Scan for the cell matching the given text and deliver its (X, Y) coordinate at center. 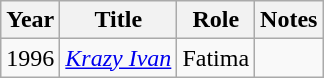
Role (216, 20)
Fatima (216, 58)
1996 (30, 58)
Title (118, 20)
Krazy Ivan (118, 58)
Notes (289, 20)
Year (30, 20)
